For the text-containing cell, return its midpoint in (X, Y) coordinate format. 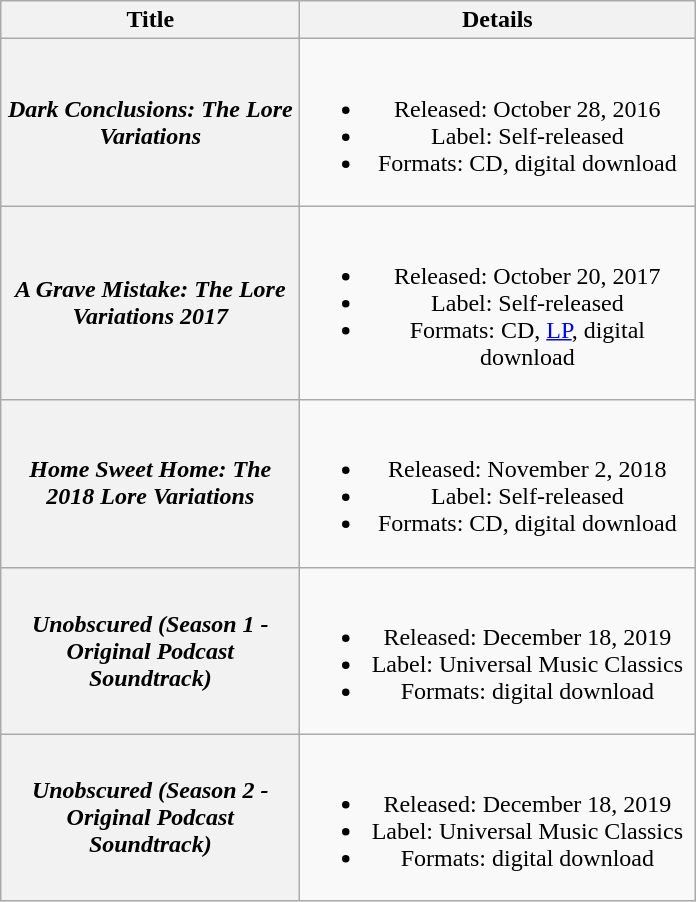
Released: November 2, 2018Label: Self-releasedFormats: CD, digital download (498, 484)
Released: October 28, 2016Label: Self-releasedFormats: CD, digital download (498, 122)
Unobscured (Season 1 - Original Podcast Soundtrack) (150, 650)
Details (498, 20)
Title (150, 20)
A Grave Mistake: The Lore Variations 2017 (150, 303)
Released: October 20, 2017Label: Self-releasedFormats: CD, LP, digital download (498, 303)
Home Sweet Home: The 2018 Lore Variations (150, 484)
Dark Conclusions: The Lore Variations (150, 122)
Unobscured (Season 2 - Original Podcast Soundtrack) (150, 818)
